Extract the (x, y) coordinate from the center of the cell holding the provided text.  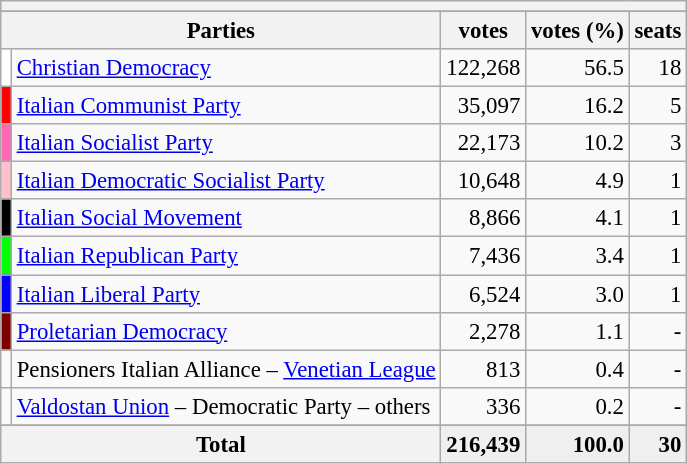
Italian Socialist Party (226, 143)
Total (221, 444)
4.9 (578, 181)
Italian Republican Party (226, 256)
10.2 (578, 143)
100.0 (578, 444)
7,436 (484, 256)
votes (484, 31)
Italian Democratic Socialist Party (226, 181)
Valdostan Union – Democratic Party – others (226, 406)
Italian Communist Party (226, 106)
35,097 (484, 106)
56.5 (578, 68)
216,439 (484, 444)
Proletarian Democracy (226, 331)
Italian Social Movement (226, 219)
Italian Liberal Party (226, 294)
336 (484, 406)
4.1 (578, 219)
Parties (221, 31)
6,524 (484, 294)
22,173 (484, 143)
0.4 (578, 369)
0.2 (578, 406)
Christian Democracy (226, 68)
1.1 (578, 331)
3 (658, 143)
2,278 (484, 331)
3.0 (578, 294)
813 (484, 369)
18 (658, 68)
16.2 (578, 106)
8,866 (484, 219)
Pensioners Italian Alliance – Venetian League (226, 369)
30 (658, 444)
seats (658, 31)
5 (658, 106)
votes (%) (578, 31)
122,268 (484, 68)
3.4 (578, 256)
10,648 (484, 181)
